From the cell containing the given text, extract its center point as [x, y] coordinate. 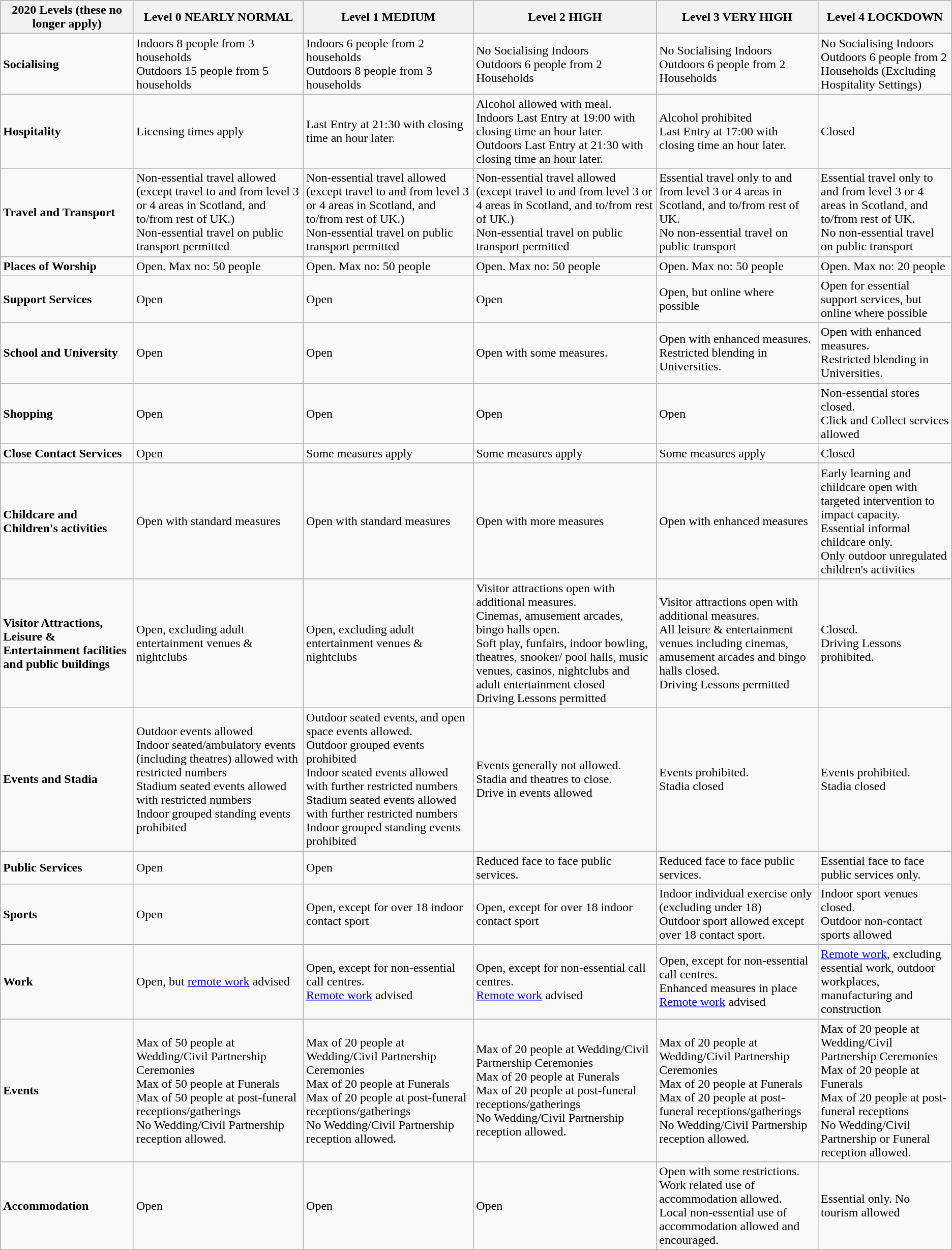
Open with more measures [565, 521]
Level 2 HIGH [565, 17]
Travel and Transport [67, 213]
Indoors 8 people from 3 householdsOutdoors 15 people from 5 households [218, 64]
Open with some measures. [565, 353]
Shopping [67, 413]
Open. Max no: 20 people [885, 266]
Open with some restrictions.Work related use of accommodation allowed.Local non-essential use of accommodation allowed and encouraged. [737, 1206]
Level 1 MEDIUM [389, 17]
Sports [67, 915]
Visitor Attractions, Leisure & Entertainment facilities and public buildings [67, 643]
Childcare and Children's activities [67, 521]
Open, except for non-essential call centres.Enhanced measures in placeRemote work advised [737, 982]
Close Contact Services [67, 453]
Indoor individual exercise only (excluding under 18)Outdoor sport allowed except over 18 contact sport. [737, 915]
Events and Stadia [67, 779]
Essential only. No tourism allowed [885, 1206]
Support Services [67, 299]
Open, but online where possible [737, 299]
Non-essential stores closed.Click and Collect services allowed [885, 413]
Places of Worship [67, 266]
Public Services [67, 867]
Alcohol allowed with meal.Indoors Last Entry at 19:00 with closing time an hour later.Outdoors Last Entry at 21:30 with closing time an hour later. [565, 131]
Events generally not allowed.Stadia and theatres to close.Drive in events allowed [565, 779]
Events [67, 1091]
Open for essential support services, but online where possible [885, 299]
Closed.Driving Lessons prohibited. [885, 643]
Work [67, 982]
Level 4 LOCKDOWN [885, 17]
2020 Levels (these no longer apply) [67, 17]
Socialising [67, 64]
Open with enhanced measures [737, 521]
Last Entry at 21:30 with closing time an hour later. [389, 131]
Remote work, excluding essential work, outdoor workplaces, manufacturing and construction [885, 982]
Indoor sport venues closed.Outdoor non-contact sports allowed [885, 915]
Licensing times apply [218, 131]
Open, but remote work advised [218, 982]
Accommodation [67, 1206]
School and University [67, 353]
Level 3 VERY HIGH [737, 17]
Indoors 6 people from 2 householdsOutdoors 8 people from 3 households [389, 64]
Hospitality [67, 131]
Alcohol prohibitedLast Entry at 17:00 with closing time an hour later. [737, 131]
Level 0 NEARLY NORMAL [218, 17]
No Socialising IndoorsOutdoors 6 people from 2 Households (Excluding Hospitality Settings) [885, 64]
Essential face to face public services only. [885, 867]
